Extract the [x, y] coordinate from the center of the cell holding the provided text.  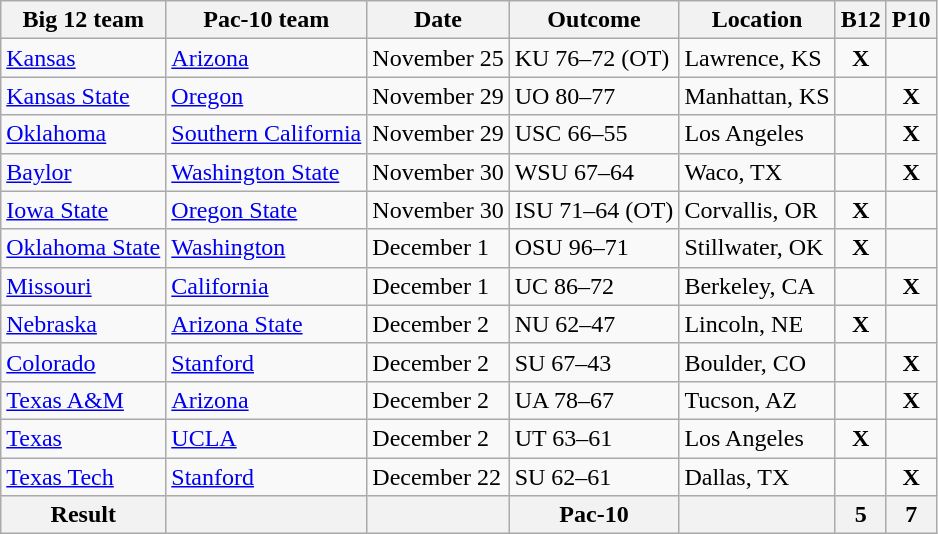
Dallas, TX [757, 477]
Colorado [84, 362]
ISU 71–64 (OT) [594, 210]
OSU 96–71 [594, 248]
Outcome [594, 20]
UO 80–77 [594, 96]
UA 78–67 [594, 400]
Oklahoma [84, 134]
Oklahoma State [84, 248]
Corvallis, OR [757, 210]
Lincoln, NE [757, 324]
Missouri [84, 286]
Oregon State [266, 210]
Texas Tech [84, 477]
Pac-10 team [266, 20]
Kansas [84, 58]
Lawrence, KS [757, 58]
Texas [84, 438]
USC 66–55 [594, 134]
SU 67–43 [594, 362]
UT 63–61 [594, 438]
Baylor [84, 172]
Oregon [266, 96]
SU 62–61 [594, 477]
Date [438, 20]
Result [84, 515]
Washington [266, 248]
WSU 67–64 [594, 172]
Washington State [266, 172]
California [266, 286]
Tucson, AZ [757, 400]
Southern California [266, 134]
Berkeley, CA [757, 286]
November 25 [438, 58]
KU 76–72 (OT) [594, 58]
Pac-10 [594, 515]
5 [860, 515]
NU 62–47 [594, 324]
UC 86–72 [594, 286]
B12 [860, 20]
Iowa State [84, 210]
December 22 [438, 477]
P10 [911, 20]
Boulder, CO [757, 362]
Manhattan, KS [757, 96]
Texas A&M [84, 400]
Nebraska [84, 324]
Stillwater, OK [757, 248]
Location [757, 20]
Waco, TX [757, 172]
7 [911, 515]
Arizona State [266, 324]
Big 12 team [84, 20]
Kansas State [84, 96]
UCLA [266, 438]
